Scan for the cell matching the given text and deliver its [X, Y] coordinate at center. 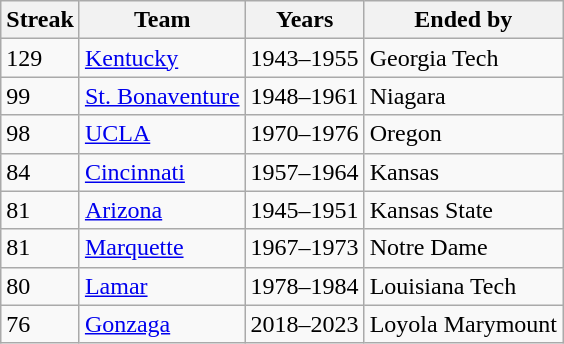
1943–1955 [304, 58]
Kansas State [463, 210]
129 [40, 58]
Kansas [463, 172]
Gonzaga [162, 324]
Streak [40, 20]
Cincinnati [162, 172]
Ended by [463, 20]
Niagara [463, 96]
99 [40, 96]
Kentucky [162, 58]
1948–1961 [304, 96]
98 [40, 134]
Loyola Marymount [463, 324]
1945–1951 [304, 210]
1970–1976 [304, 134]
1978–1984 [304, 286]
Notre Dame [463, 248]
Georgia Tech [463, 58]
Years [304, 20]
Team [162, 20]
1957–1964 [304, 172]
UCLA [162, 134]
Marquette [162, 248]
2018–2023 [304, 324]
Louisiana Tech [463, 286]
84 [40, 172]
St. Bonaventure [162, 96]
76 [40, 324]
1967–1973 [304, 248]
Arizona [162, 210]
Oregon [463, 134]
Lamar [162, 286]
80 [40, 286]
